Return the (x, y) coordinate for the center point of the cell that contains the specified text.  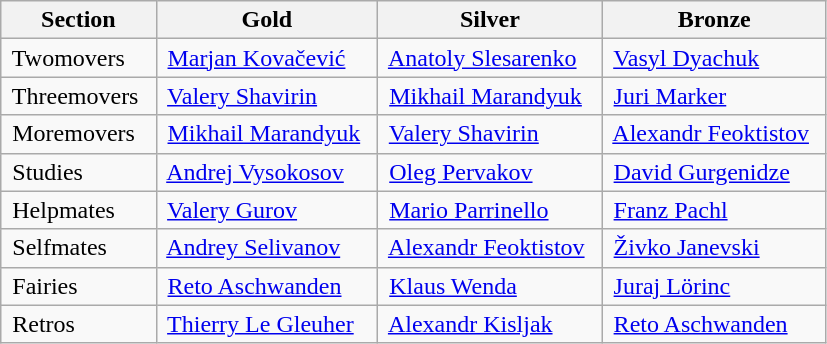
Franz Pachl (714, 210)
Studies (78, 172)
Fairies (78, 286)
Threemovers (78, 96)
Bronze (714, 20)
Valery Gurov (267, 210)
Gold (267, 20)
Moremovers (78, 134)
Selfmates (78, 248)
Juraj Lörinc (714, 286)
Alexandr Kisljak (490, 324)
Silver (490, 20)
Helpmates (78, 210)
David Gurgenidze (714, 172)
Juri Marker (714, 96)
Marjan Kovačević (267, 58)
Anatoly Slesarenko (490, 58)
Twomovers (78, 58)
Vasyl Dyachuk (714, 58)
Thierry Le Gleuher (267, 324)
Andrej Vysokosov (267, 172)
Retros (78, 324)
Andrey Selivanov (267, 248)
Klaus Wenda (490, 286)
Oleg Pervakov (490, 172)
Section (78, 20)
Živko Janevski (714, 248)
Mario Parrinello (490, 210)
